Detect which cell encompasses the target text, then output its [x, y] center coordinate. 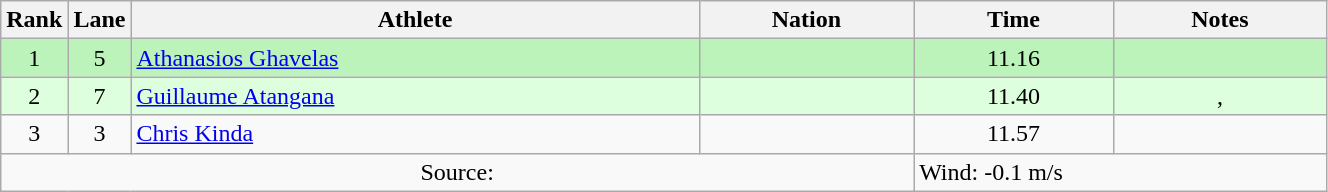
11.16 [1014, 58]
1 [34, 58]
Rank [34, 20]
Athanasios Ghavelas [415, 58]
Chris Kinda [415, 134]
7 [100, 96]
Wind: -0.1 m/s [1120, 172]
11.40 [1014, 96]
2 [34, 96]
Lane [100, 20]
Notes [1220, 20]
5 [100, 58]
Time [1014, 20]
Nation [806, 20]
Athlete [415, 20]
Guillaume Atangana [415, 96]
Source: [458, 172]
, [1220, 96]
11.57 [1014, 134]
